Return the [X, Y] coordinate for the center point of the cell that contains the specified text.  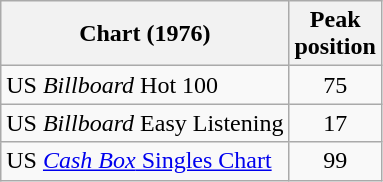
Chart (1976) [145, 34]
US Cash Box Singles Chart [145, 161]
17 [335, 123]
US Billboard Easy Listening [145, 123]
99 [335, 161]
75 [335, 85]
Peakposition [335, 34]
US Billboard Hot 100 [145, 85]
